Identify which cell holds the provided text, then report its (x, y) central coordinate. 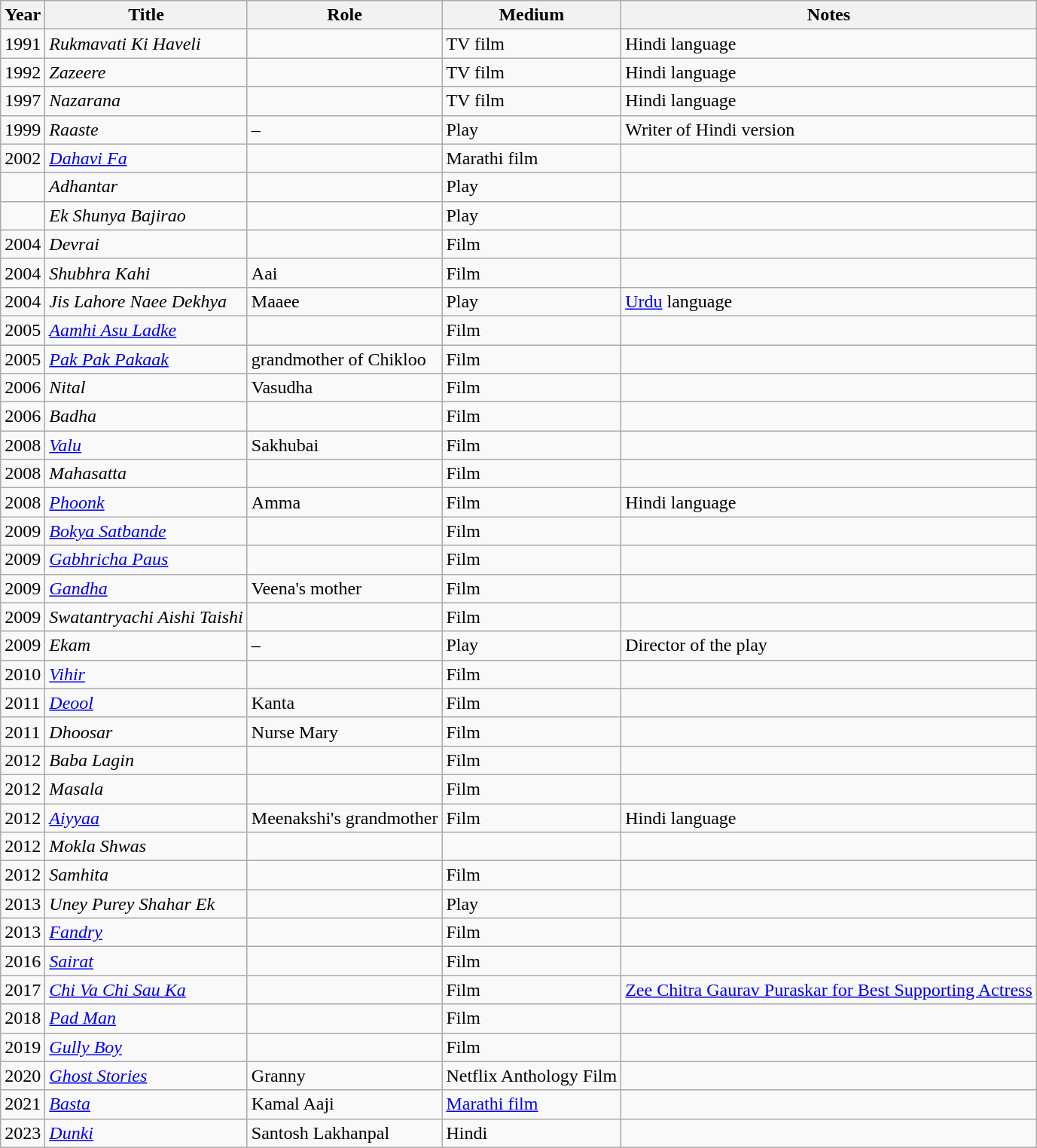
Gandha (146, 588)
Rukmavati Ki Haveli (146, 44)
Mokla Shwas (146, 847)
2016 (23, 961)
Pad Man (146, 1018)
1997 (23, 101)
Urdu language (829, 301)
Devrai (146, 244)
2023 (23, 1133)
Role (345, 15)
Vihir (146, 674)
Pak Pak Pakaak (146, 359)
2021 (23, 1104)
Adhantar (146, 187)
Chi Va Chi Sau Ka (146, 990)
Baba Lagin (146, 760)
Nurse Mary (345, 731)
Dhoosar (146, 731)
Raaste (146, 130)
Netflix Anthology Film (532, 1076)
2017 (23, 990)
Ek Shunya Bajirao (146, 215)
1999 (23, 130)
Ghost Stories (146, 1076)
Bokya Satbande (146, 531)
1991 (23, 44)
Aiyyaa (146, 817)
Gully Boy (146, 1047)
Veena's mother (345, 588)
Year (23, 15)
Kanta (345, 703)
Aamhi Asu Ladke (146, 330)
Title (146, 15)
Mahasatta (146, 474)
Vasudha (345, 388)
Deool (146, 703)
Sairat (146, 961)
Phoonk (146, 502)
Zazeere (146, 72)
Aai (345, 273)
Dahavi Fa (146, 158)
2019 (23, 1047)
Maaee (345, 301)
Granny (345, 1076)
Valu (146, 445)
Samhita (146, 875)
Jis Lahore Naee Dekhya (146, 301)
Sakhubai (345, 445)
2020 (23, 1076)
Writer of Hindi version (829, 130)
Kamal Aaji (345, 1104)
Gabhricha Paus (146, 560)
Nital (146, 388)
Nazarana (146, 101)
Ekam (146, 646)
Director of the play (829, 646)
Basta (146, 1104)
Medium (532, 15)
Dunki (146, 1133)
grandmother of Chikloo (345, 359)
2002 (23, 158)
1992 (23, 72)
Hindi (532, 1133)
Zee Chitra Gaurav Puraskar for Best Supporting Actress (829, 990)
Uney Purey Shahar Ek (146, 904)
Notes (829, 15)
Santosh Lakhanpal (345, 1133)
2018 (23, 1018)
Amma (345, 502)
Masala (146, 789)
Badha (146, 417)
Shubhra Kahi (146, 273)
Fandry (146, 933)
2010 (23, 674)
Meenakshi's grandmother (345, 817)
Swatantryachi Aishi Taishi (146, 617)
